For the text-containing cell, return its midpoint in [x, y] coordinate format. 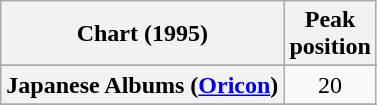
Peakposition [330, 34]
Chart (1995) [142, 34]
Japanese Albums (Oricon) [142, 85]
20 [330, 85]
